Scan for the cell matching the given text and deliver its (x, y) coordinate at center. 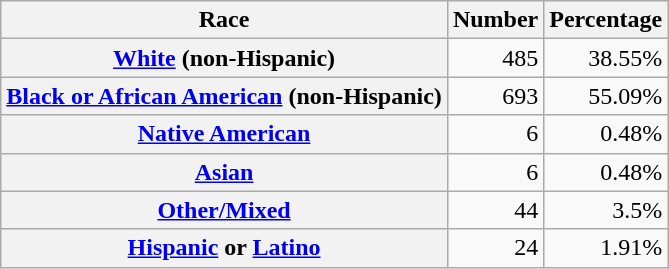
Black or African American (non-Hispanic) (224, 96)
38.55% (606, 58)
485 (495, 58)
24 (495, 248)
Number (495, 20)
Other/Mixed (224, 210)
55.09% (606, 96)
1.91% (606, 248)
Asian (224, 172)
44 (495, 210)
Percentage (606, 20)
Native American (224, 134)
Race (224, 20)
3.5% (606, 210)
693 (495, 96)
Hispanic or Latino (224, 248)
White (non-Hispanic) (224, 58)
